Return the (x, y) coordinate for the center point of the cell that contains the specified text.  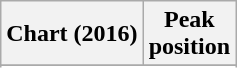
Peakposition (189, 34)
Chart (2016) (72, 34)
